For the text-containing cell, return its midpoint in [x, y] coordinate format. 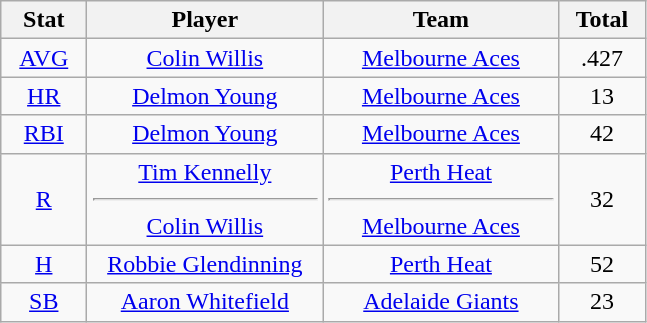
Perth HeatMelbourne Aces [441, 199]
52 [602, 264]
AVG [44, 58]
SB [44, 302]
23 [602, 302]
Aaron Whitefield [205, 302]
Stat [44, 20]
Adelaide Giants [441, 302]
Team [441, 20]
13 [602, 96]
Tim KennellyColin Willis [205, 199]
Colin Willis [205, 58]
42 [602, 134]
R [44, 199]
H [44, 264]
Total [602, 20]
Player [205, 20]
Robbie Glendinning [205, 264]
RBI [44, 134]
32 [602, 199]
Perth Heat [441, 264]
HR [44, 96]
.427 [602, 58]
